For the text-containing cell, return its midpoint in (x, y) coordinate format. 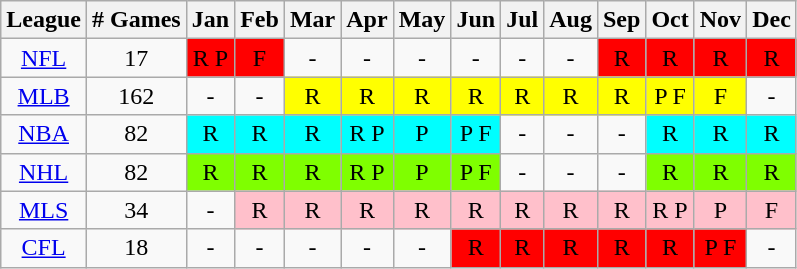
34 (136, 210)
NHL (44, 172)
Aug (571, 20)
Sep (621, 20)
# Games (136, 20)
NBA (44, 134)
162 (136, 96)
Jul (522, 20)
May (422, 20)
Jun (476, 20)
Nov (720, 20)
MLS (44, 210)
Apr (367, 20)
Feb (260, 20)
Mar (312, 20)
CFL (44, 248)
18 (136, 248)
Jan (210, 20)
League (44, 20)
Dec (772, 20)
MLB (44, 96)
NFL (44, 58)
Oct (670, 20)
17 (136, 58)
